Search for the cell housing the specified text and yield its (x, y) center coordinate. 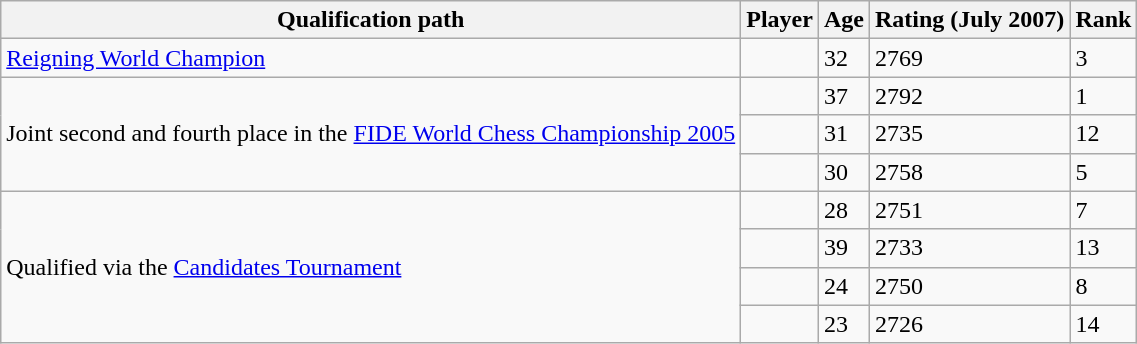
Rank (1104, 20)
2758 (969, 172)
28 (844, 210)
39 (844, 248)
Joint second and fourth place in the FIDE World Chess Championship 2005 (371, 134)
Player (780, 20)
2733 (969, 248)
2726 (969, 324)
23 (844, 324)
2751 (969, 210)
14 (1104, 324)
Reigning World Champion (371, 58)
Rating (July 2007) (969, 20)
13 (1104, 248)
24 (844, 286)
2750 (969, 286)
3 (1104, 58)
2735 (969, 134)
2792 (969, 96)
2769 (969, 58)
32 (844, 58)
Age (844, 20)
1 (1104, 96)
8 (1104, 286)
37 (844, 96)
31 (844, 134)
Qualification path (371, 20)
Qualified via the Candidates Tournament (371, 267)
12 (1104, 134)
30 (844, 172)
5 (1104, 172)
7 (1104, 210)
